Return the [X, Y] coordinate for the center point of the cell that contains the specified text.  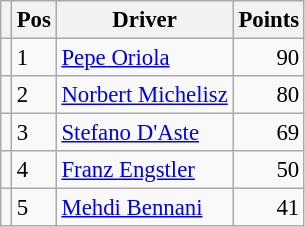
4 [34, 170]
Mehdi Bennani [144, 208]
41 [268, 208]
90 [268, 58]
Franz Engstler [144, 170]
3 [34, 133]
Driver [144, 20]
2 [34, 95]
80 [268, 95]
Points [268, 20]
Norbert Michelisz [144, 95]
Stefano D'Aste [144, 133]
69 [268, 133]
5 [34, 208]
50 [268, 170]
1 [34, 58]
Pos [34, 20]
Pepe Oriola [144, 58]
